Search for the cell housing the specified text and yield its (x, y) center coordinate. 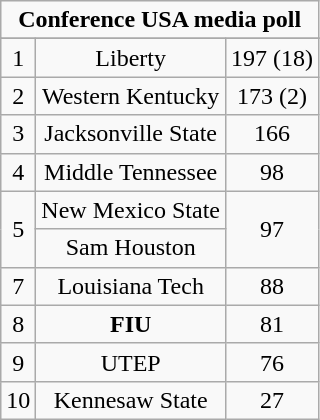
81 (272, 324)
8 (18, 324)
27 (272, 400)
88 (272, 286)
1 (18, 58)
Jacksonville State (131, 134)
Middle Tennessee (131, 172)
98 (272, 172)
166 (272, 134)
2 (18, 96)
Sam Houston (131, 248)
3 (18, 134)
Western Kentucky (131, 96)
Kennesaw State (131, 400)
97 (272, 229)
5 (18, 229)
UTEP (131, 362)
FIU (131, 324)
4 (18, 172)
173 (2) (272, 96)
10 (18, 400)
7 (18, 286)
197 (18) (272, 58)
9 (18, 362)
Conference USA media poll (160, 20)
76 (272, 362)
Louisiana Tech (131, 286)
New Mexico State (131, 210)
Liberty (131, 58)
